Search for the cell housing the specified text and yield its (X, Y) center coordinate. 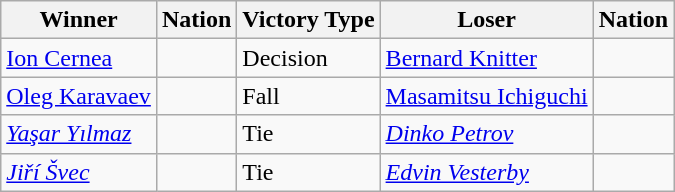
Jiří Švec (79, 172)
Ion Cernea (79, 58)
Fall (308, 96)
Loser (486, 20)
Oleg Karavaev (79, 96)
Masamitsu Ichiguchi (486, 96)
Bernard Knitter (486, 58)
Edvin Vesterby (486, 172)
Winner (79, 20)
Victory Type (308, 20)
Decision (308, 58)
Yaşar Yılmaz (79, 134)
Dinko Petrov (486, 134)
